Pinpoint the cell where the given text exists, returning its [X, Y] midpoint coordinate. 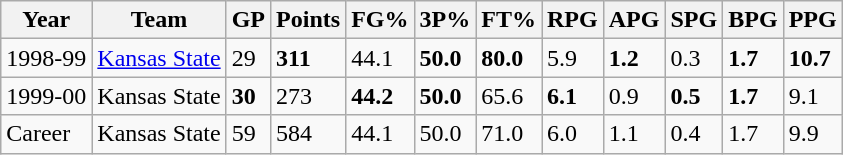
SPG [694, 20]
GP [248, 20]
3P% [445, 20]
59 [248, 134]
584 [308, 134]
Team [159, 20]
1.1 [634, 134]
1.2 [634, 58]
Points [308, 20]
44.2 [380, 96]
1999-00 [46, 96]
PPG [812, 20]
Year [46, 20]
273 [308, 96]
311 [308, 58]
0.4 [694, 134]
9.1 [812, 96]
65.6 [509, 96]
5.9 [573, 58]
80.0 [509, 58]
APG [634, 20]
0.3 [694, 58]
10.7 [812, 58]
Career [46, 134]
1998-99 [46, 58]
0.9 [634, 96]
29 [248, 58]
0.5 [694, 96]
RPG [573, 20]
6.1 [573, 96]
6.0 [573, 134]
71.0 [509, 134]
FG% [380, 20]
30 [248, 96]
FT% [509, 20]
9.9 [812, 134]
BPG [753, 20]
